Locate the cell with the specified text and output its [x, y] center coordinate. 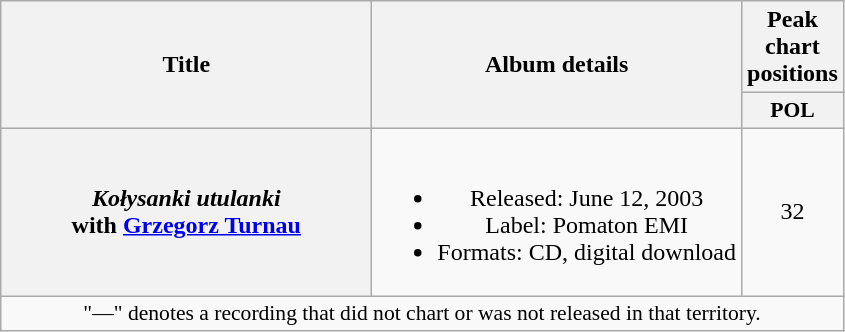
Kołysanki utulankiwith Grzegorz Turnau [186, 212]
Album details [557, 65]
Peak chart positions [793, 47]
Title [186, 65]
POL [793, 111]
"—" denotes a recording that did not chart or was not released in that territory. [422, 314]
Released: June 12, 2003Label: Pomaton EMIFormats: CD, digital download [557, 212]
32 [793, 212]
